Capture the cell that displays the provided text and extract its [X, Y] central coordinate. 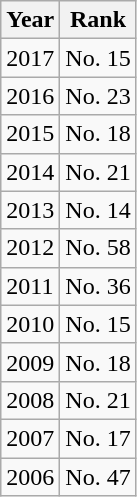
No. 14 [98, 210]
No. 36 [98, 286]
2015 [30, 134]
2008 [30, 400]
Rank [98, 20]
No. 47 [98, 477]
No. 17 [98, 438]
2010 [30, 324]
Year [30, 20]
2009 [30, 362]
No. 58 [98, 248]
2011 [30, 286]
2017 [30, 58]
2006 [30, 477]
2014 [30, 172]
2013 [30, 210]
2012 [30, 248]
2016 [30, 96]
No. 23 [98, 96]
2007 [30, 438]
